From the cell containing the given text, extract its center point as (x, y) coordinate. 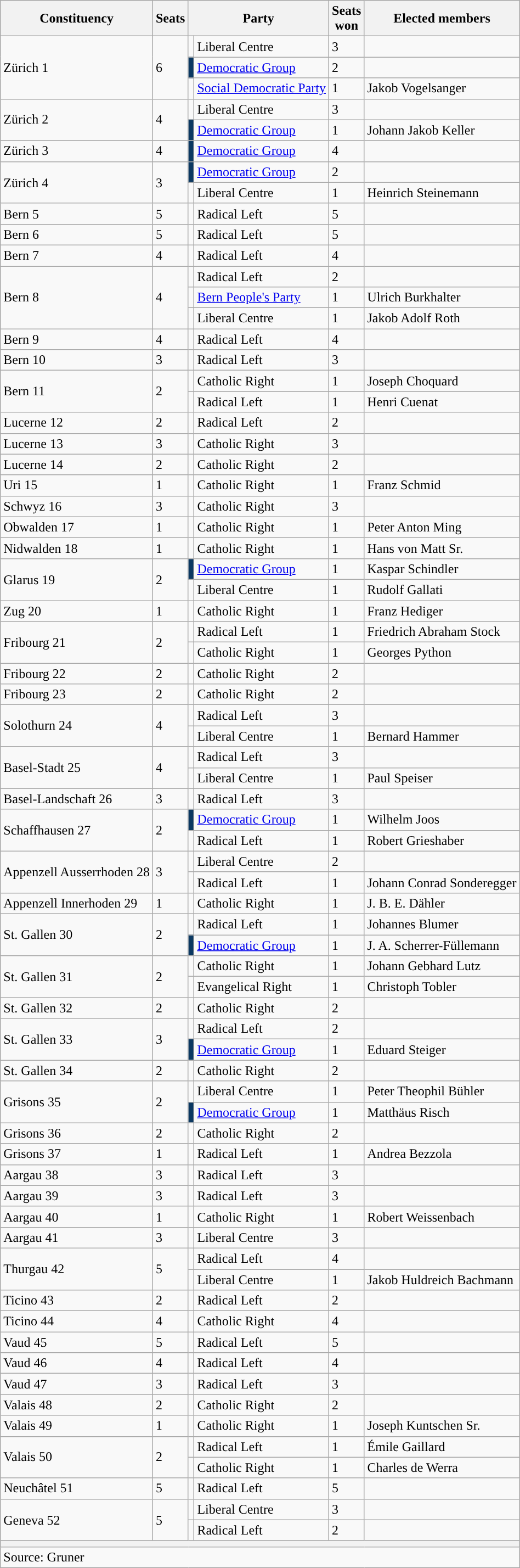
St. Gallen 32 (77, 1008)
Elected members (442, 19)
Hans von Matt Sr. (442, 548)
St. Gallen 33 (77, 1039)
St. Gallen 34 (77, 1071)
Kaspar Schindler (442, 569)
Uri 15 (77, 485)
Eduard Steiger (442, 1050)
Basel-Stadt 25 (77, 768)
Valais 48 (77, 1405)
Grisons 36 (77, 1133)
Lucerne 12 (77, 423)
Seats (170, 19)
Peter Anton Ming (442, 527)
Ulrich Burkhalter (442, 298)
Johann Gebhard Lutz (442, 966)
Basel-Landschaft 26 (77, 799)
Charles de Werra (442, 1468)
Social Democratic Party (262, 88)
Andrea Bezzola (442, 1154)
Fribourg 22 (77, 674)
Zürich 4 (77, 182)
Johann Conrad Sonderegger (442, 882)
Party (259, 19)
Christoph Tobler (442, 987)
Thurgau 42 (77, 1269)
St. Gallen 31 (77, 977)
Constituency (77, 19)
Ticino 44 (77, 1321)
Lucerne 14 (77, 464)
Friedrich Abraham Stock (442, 632)
Schaffhausen 27 (77, 830)
Bern People's Party (262, 298)
Fribourg 21 (77, 642)
Matthäus Risch (442, 1112)
Glarus 19 (77, 579)
Bern 11 (77, 391)
Bern 6 (77, 234)
Aargau 38 (77, 1175)
Henri Cuenat (442, 402)
Grisons 37 (77, 1154)
Paul Speiser (442, 778)
Bern 7 (77, 255)
Jakob Adolf Roth (442, 318)
Franz Schmid (442, 485)
Zürich 2 (77, 120)
Lucerne 13 (77, 444)
Solothurn 24 (77, 726)
Valais 49 (77, 1426)
Seatswon (347, 19)
Bern 10 (77, 360)
Grisons 35 (77, 1102)
Fribourg 23 (77, 695)
Wilhelm Joos (442, 820)
Source: Gruner (260, 1557)
Zug 20 (77, 611)
Joseph Kuntschen Sr. (442, 1426)
Vaud 45 (77, 1342)
Schwyz 16 (77, 506)
Bernard Hammer (442, 736)
Bern 5 (77, 214)
Vaud 47 (77, 1384)
Aargau 39 (77, 1196)
J. A. Scherrer-Füllemann (442, 945)
Obwalden 17 (77, 527)
Bern 9 (77, 339)
Rudolf Gallati (442, 590)
Appenzell Ausserrhoden 28 (77, 872)
Peter Theophil Bühler (442, 1091)
Bern 8 (77, 297)
Ticino 43 (77, 1301)
6 (170, 68)
Jakob Huldreich Bachmann (442, 1280)
Émile Gaillard (442, 1447)
Johann Jakob Keller (442, 130)
Jakob Vogelsanger (442, 88)
Aargau 40 (77, 1217)
Geneva 52 (77, 1520)
Nidwalden 18 (77, 548)
Robert Grieshaber (442, 841)
J. B. E. Dähler (442, 903)
St. Gallen 30 (77, 934)
Zürich 3 (77, 151)
Johannes Blumer (442, 924)
Vaud 46 (77, 1363)
Appenzell Innerhoden 29 (77, 903)
Zürich 1 (77, 68)
Joseph Choquard (442, 381)
Neuchâtel 51 (77, 1488)
Aargau 41 (77, 1237)
Robert Weissenbach (442, 1217)
Georges Python (442, 653)
Evangelical Right (262, 987)
Valais 50 (77, 1457)
Heinrich Steinemann (442, 193)
Franz Hediger (442, 611)
